From the cell containing the given text, extract its center point as [x, y] coordinate. 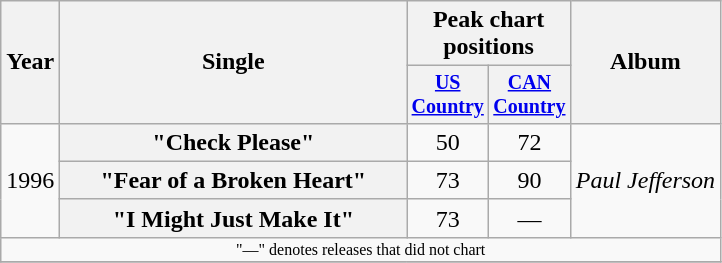
US Country [448, 94]
72 [530, 142]
Single [234, 62]
50 [448, 142]
Peak chartpositions [488, 34]
"Check Please" [234, 142]
90 [530, 180]
"—" denotes releases that did not chart [361, 249]
— [530, 218]
Paul Jefferson [645, 180]
Album [645, 62]
CAN Country [530, 94]
1996 [30, 180]
Year [30, 62]
"I Might Just Make It" [234, 218]
"Fear of a Broken Heart" [234, 180]
